Capture the cell that displays the provided text and extract its [X, Y] central coordinate. 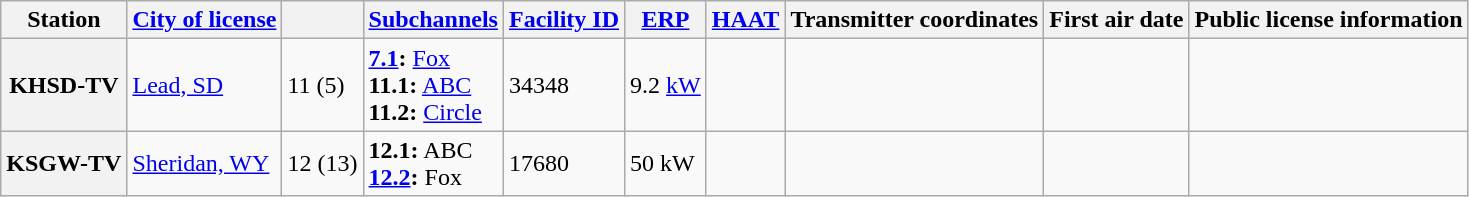
12 (13) [322, 164]
Transmitter coordinates [914, 20]
First air date [1116, 20]
17680 [564, 164]
11 (5) [322, 85]
Subchannels [433, 20]
KSGW-TV [64, 164]
Station [64, 20]
Lead, SD [204, 85]
Facility ID [564, 20]
12.1: ABC12.2: Fox [433, 164]
34348 [564, 85]
KHSD-TV [64, 85]
ERP [666, 20]
50 kW [666, 164]
Sheridan, WY [204, 164]
Public license information [1328, 20]
City of license [204, 20]
HAAT [746, 20]
7.1: Fox11.1: ABC11.2: Circle [433, 85]
9.2 kW [666, 85]
